Find where the given text appears and provide that cell's center as (X, Y) coordinate. 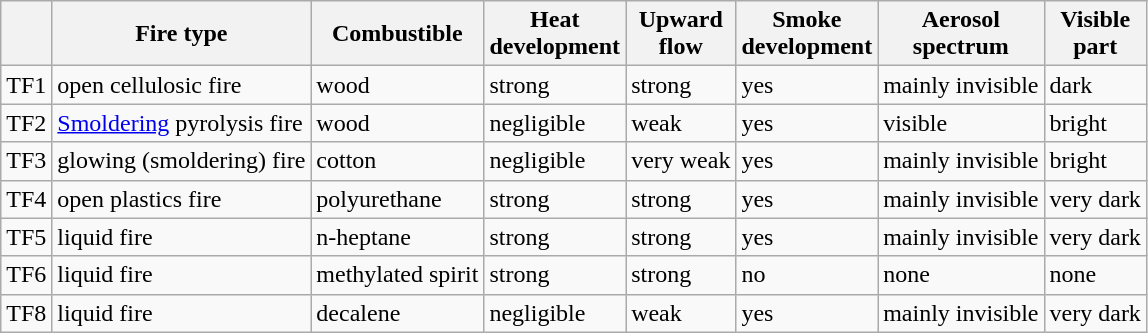
n-heptane (398, 237)
Combustible (398, 34)
decalene (398, 313)
polyurethane (398, 199)
dark (1095, 85)
cotton (398, 161)
TF2 (26, 123)
Aerosolspectrum (961, 34)
TF8 (26, 313)
Smoldering pyrolysis fire (182, 123)
no (807, 275)
TF6 (26, 275)
very weak (681, 161)
TF4 (26, 199)
methylated spirit (398, 275)
open cellulosic fire (182, 85)
Smokedevelopment (807, 34)
open plastics fire (182, 199)
Heatdevelopment (555, 34)
Visiblepart (1095, 34)
glowing (smoldering) fire (182, 161)
TF3 (26, 161)
visible (961, 123)
Upwardflow (681, 34)
TF1 (26, 85)
Fire type (182, 34)
TF5 (26, 237)
